Pinpoint the cell where the given text exists, returning its [X, Y] midpoint coordinate. 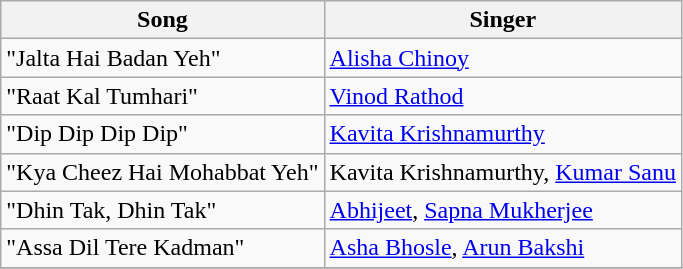
Asha Bhosle, Arun Bakshi [502, 248]
Kavita Krishnamurthy, Kumar Sanu [502, 172]
Vinod Rathod [502, 96]
"Raat Kal Tumhari" [162, 96]
"Dhin Tak, Dhin Tak" [162, 210]
Song [162, 20]
"Jalta Hai Badan Yeh" [162, 58]
Abhijeet, Sapna Mukherjee [502, 210]
"Kya Cheez Hai Mohabbat Yeh" [162, 172]
"Assa Dil Tere Kadman" [162, 248]
"Dip Dip Dip Dip" [162, 134]
Kavita Krishnamurthy [502, 134]
Singer [502, 20]
Alisha Chinoy [502, 58]
